Return (X, Y) of the center of cell containing provided text 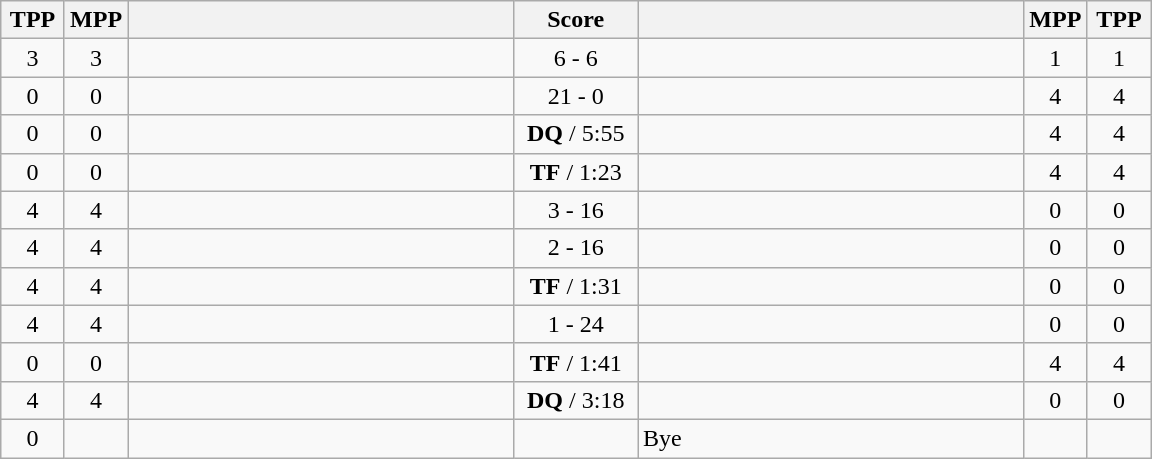
6 - 6 (576, 58)
TF / 1:23 (576, 172)
DQ / 5:55 (576, 134)
1 - 24 (576, 324)
Score (576, 20)
TF / 1:31 (576, 286)
Bye (831, 438)
3 - 16 (576, 210)
TF / 1:41 (576, 362)
DQ / 3:18 (576, 400)
2 - 16 (576, 248)
21 - 0 (576, 96)
